Capture the cell that displays the provided text and extract its [x, y] central coordinate. 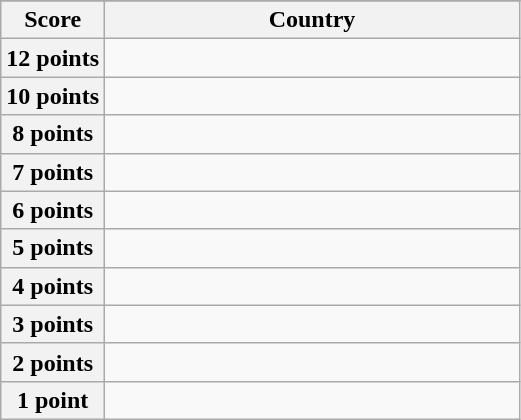
10 points [53, 96]
3 points [53, 324]
6 points [53, 210]
2 points [53, 362]
7 points [53, 172]
4 points [53, 286]
Score [53, 20]
8 points [53, 134]
Country [312, 20]
5 points [53, 248]
12 points [53, 58]
1 point [53, 400]
